Locate the cell with the specified text and output its [x, y] center coordinate. 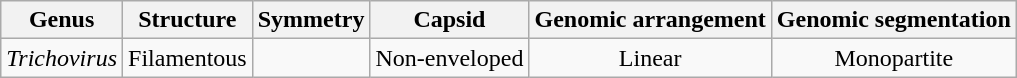
Monopartite [894, 58]
Structure [188, 20]
Trichovirus [62, 58]
Genus [62, 20]
Genomic arrangement [650, 20]
Non-enveloped [450, 58]
Capsid [450, 20]
Symmetry [311, 20]
Linear [650, 58]
Filamentous [188, 58]
Genomic segmentation [894, 20]
